Find where the given text appears and provide that cell's center as [X, Y] coordinate. 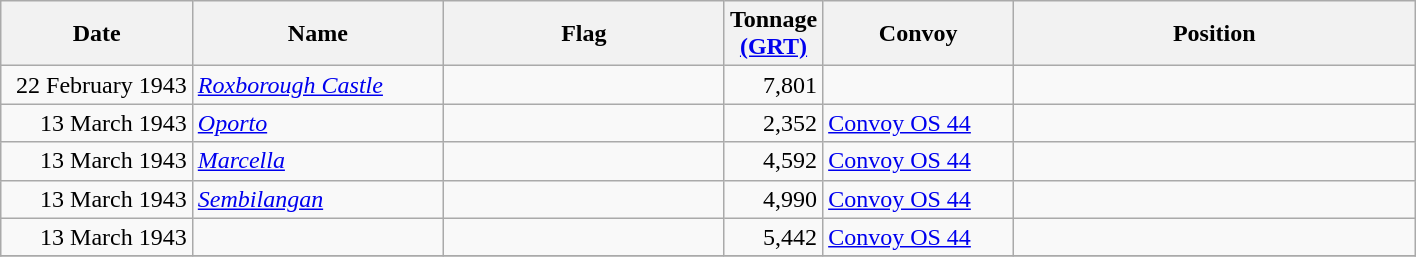
22 February 1943 [96, 85]
Tonnage (GRT) [773, 34]
2,352 [773, 123]
Roxborough Castle [318, 85]
Name [318, 34]
Position [1214, 34]
Flag [584, 34]
4,592 [773, 161]
5,442 [773, 237]
Oporto [318, 123]
7,801 [773, 85]
Sembilangan [318, 199]
Convoy [918, 34]
Marcella [318, 161]
Date [96, 34]
4,990 [773, 199]
